For the text-containing cell, return its midpoint in [x, y] coordinate format. 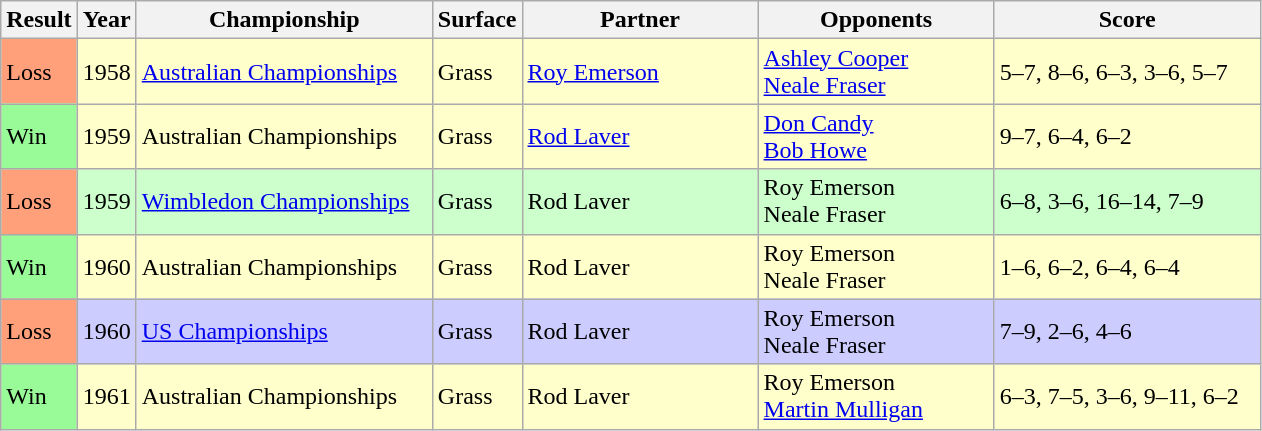
Opponents [876, 20]
Partner [640, 20]
1–6, 6–2, 6–4, 6–4 [1127, 266]
US Championships [284, 332]
7–9, 2–6, 4–6 [1127, 332]
Roy Emerson [640, 72]
Ashley Cooper Neale Fraser [876, 72]
Roy Emerson Martin Mulligan [876, 396]
1958 [106, 72]
6–3, 7–5, 3–6, 9–11, 6–2 [1127, 396]
5–7, 8–6, 6–3, 3–6, 5–7 [1127, 72]
Surface [477, 20]
Wimbledon Championships [284, 202]
Score [1127, 20]
Don Candy Bob Howe [876, 136]
Result [39, 20]
9–7, 6–4, 6–2 [1127, 136]
6–8, 3–6, 16–14, 7–9 [1127, 202]
1961 [106, 396]
Year [106, 20]
Championship [284, 20]
